Extract the (X, Y) coordinate from the center of the cell holding the provided text.  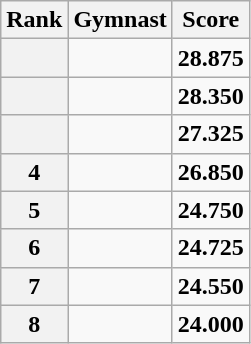
27.325 (210, 134)
Score (210, 20)
Gymnast (120, 20)
6 (34, 248)
28.875 (210, 58)
24.000 (210, 324)
5 (34, 210)
24.550 (210, 286)
Rank (34, 20)
4 (34, 172)
26.850 (210, 172)
28.350 (210, 96)
24.725 (210, 248)
24.750 (210, 210)
8 (34, 324)
7 (34, 286)
